From the cell containing the given text, extract its center point as [X, Y] coordinate. 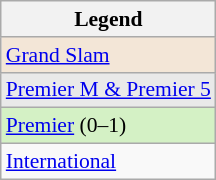
International [108, 162]
Premier (0–1) [108, 126]
Grand Slam [108, 55]
Legend [108, 19]
Premier M & Premier 5 [108, 90]
